Pinpoint the cell where the given text exists, returning its (X, Y) midpoint coordinate. 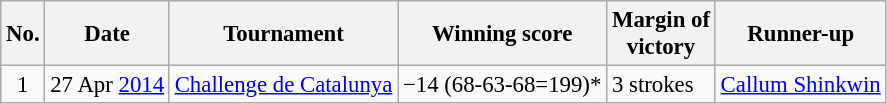
Challenge de Catalunya (283, 85)
Runner-up (800, 34)
Callum Shinkwin (800, 85)
Date (107, 34)
27 Apr 2014 (107, 85)
3 strokes (662, 85)
Tournament (283, 34)
1 (23, 85)
Margin ofvictory (662, 34)
Winning score (502, 34)
No. (23, 34)
−14 (68-63-68=199)* (502, 85)
